Return the (X, Y) coordinate for the center point of the cell that contains the specified text.  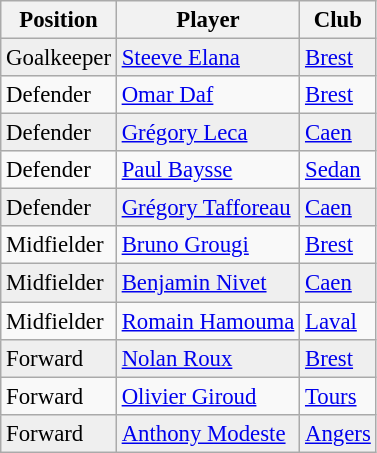
Anthony Modeste (208, 433)
Goalkeeper (59, 58)
Sedan (338, 170)
Laval (338, 321)
Romain Hamouma (208, 321)
Grégory Leca (208, 133)
Paul Baysse (208, 170)
Angers (338, 433)
Bruno Grougi (208, 245)
Tours (338, 396)
Omar Daf (208, 95)
Grégory Tafforeau (208, 208)
Club (338, 20)
Nolan Roux (208, 358)
Benjamin Nivet (208, 283)
Olivier Giroud (208, 396)
Position (59, 20)
Steeve Elana (208, 58)
Player (208, 20)
